Detect which cell encompasses the target text, then output its [x, y] center coordinate. 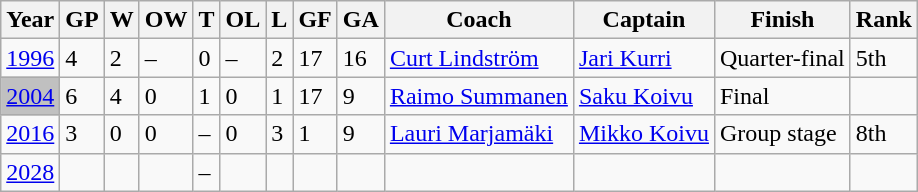
2016 [30, 134]
Jari Kurri [644, 58]
Curt Lindström [478, 58]
2028 [30, 172]
Group stage [782, 134]
GF [315, 20]
6 [82, 96]
Coach [478, 20]
OL [243, 20]
Rank [884, 20]
Saku Koivu [644, 96]
16 [360, 58]
L [280, 20]
Lauri Marjamäki [478, 134]
Final [782, 96]
2004 [30, 96]
Finish [782, 20]
8th [884, 134]
Mikko Koivu [644, 134]
1996 [30, 58]
GA [360, 20]
GP [82, 20]
Year [30, 20]
W [122, 20]
T [206, 20]
OW [166, 20]
Captain [644, 20]
Raimo Summanen [478, 96]
5th [884, 58]
Quarter-final [782, 58]
